Search for the cell housing the specified text and yield its [X, Y] center coordinate. 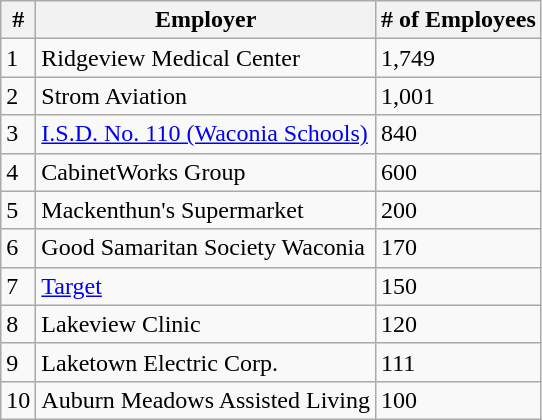
10 [18, 400]
5 [18, 210]
150 [459, 286]
Ridgeview Medical Center [206, 58]
840 [459, 134]
8 [18, 324]
Laketown Electric Corp. [206, 362]
120 [459, 324]
9 [18, 362]
200 [459, 210]
# [18, 20]
Employer [206, 20]
2 [18, 96]
1,749 [459, 58]
Auburn Meadows Assisted Living [206, 400]
6 [18, 248]
Target [206, 286]
# of Employees [459, 20]
4 [18, 172]
170 [459, 248]
CabinetWorks Group [206, 172]
Lakeview Clinic [206, 324]
Strom Aviation [206, 96]
7 [18, 286]
I.S.D. No. 110 (Waconia Schools) [206, 134]
1,001 [459, 96]
100 [459, 400]
111 [459, 362]
Good Samaritan Society Waconia [206, 248]
600 [459, 172]
Mackenthun's Supermarket [206, 210]
1 [18, 58]
3 [18, 134]
